Search for the cell housing the specified text and yield its (X, Y) center coordinate. 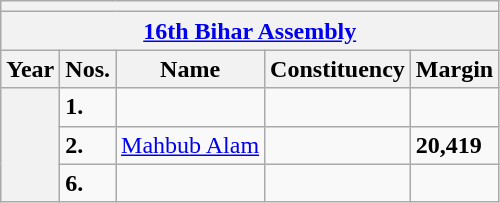
6. (88, 183)
Nos. (88, 69)
Margin (454, 69)
1. (88, 107)
Name (190, 69)
20,419 (454, 145)
Constituency (338, 69)
Year (30, 69)
16th Bihar Assembly (250, 31)
Mahbub Alam (190, 145)
2. (88, 145)
